Identify which cell holds the provided text, then report its (x, y) central coordinate. 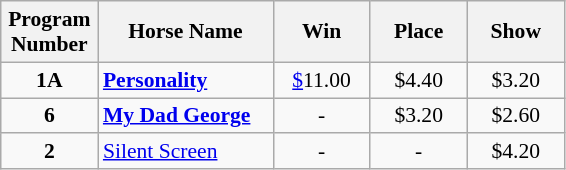
$4.40 (418, 80)
$11.00 (322, 80)
Personality (186, 80)
1A (50, 80)
Show (516, 32)
Place (418, 32)
$2.60 (516, 116)
My Dad George (186, 116)
2 (50, 152)
Horse Name (186, 32)
6 (50, 116)
$4.20 (516, 152)
Program Number (50, 32)
Win (322, 32)
Silent Screen (186, 152)
